Search for the cell housing the specified text and yield its [x, y] center coordinate. 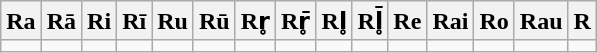
Re [408, 21]
Ro [494, 21]
Rū [214, 21]
Rī [134, 21]
Rr̥ [255, 21]
Ri [100, 21]
Rl̥̄ [370, 21]
Ru [173, 21]
R [582, 21]
Rau [541, 21]
Rl̥ [334, 21]
Ra [21, 21]
Rai [450, 21]
Rā [61, 21]
Rr̥̄ [296, 21]
